Search for the cell housing the specified text and yield its [x, y] center coordinate. 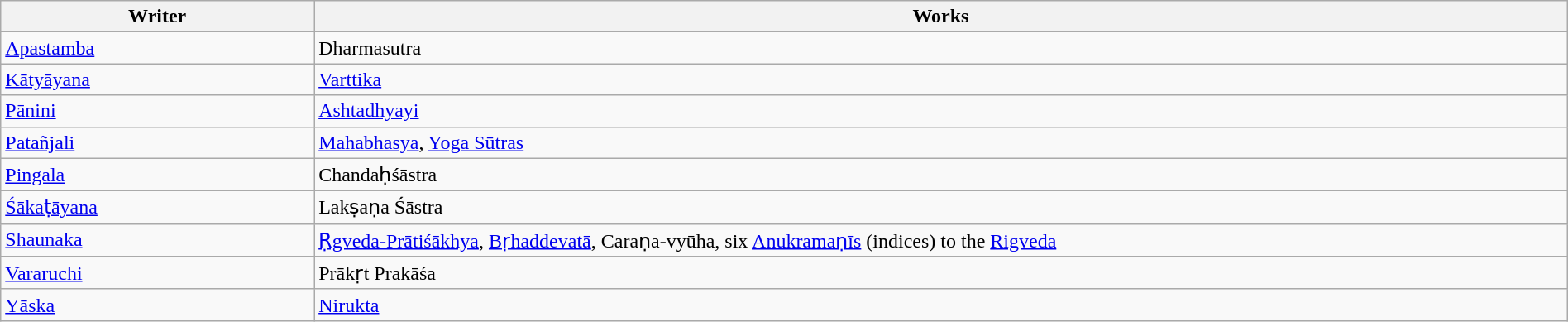
Vararuchi [157, 273]
Prākṛt Prakāśa [941, 273]
Ṛgveda-Prātiśākhya, Bṛhaddevatā, Caraṇa-vyūha, six Anukramaṇīs (indices) to the Rigveda [941, 240]
Śākaṭāyana [157, 208]
Works [941, 17]
Pānini [157, 111]
Varttika [941, 79]
Pingala [157, 175]
Chandaḥśāstra [941, 175]
Nirukta [941, 305]
Apastamba [157, 48]
Lakṣaṇa Śāstra [941, 208]
Ashtadhyayi [941, 111]
Mahabhasya, Yoga Sūtras [941, 142]
Kātyāyana [157, 79]
Patañjali [157, 142]
Dharmasutra [941, 48]
Writer [157, 17]
Yāska [157, 305]
Shaunaka [157, 240]
